Return (x, y) of the center of cell containing provided text 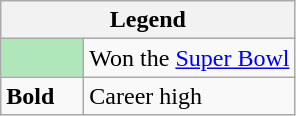
Career high (190, 96)
Won the Super Bowl (190, 58)
Bold (42, 96)
Legend (148, 20)
